Provide the [x, y] coordinate of the cell's center where the given text is located.  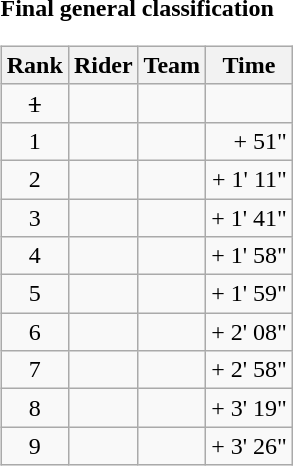
8 [34, 408]
4 [34, 256]
+ 1' 11" [250, 179]
7 [34, 370]
Time [250, 65]
+ 3' 19" [250, 408]
+ 3' 26" [250, 446]
5 [34, 294]
Team [172, 65]
2 [34, 179]
+ 1' 41" [250, 217]
+ 1' 59" [250, 294]
+ 2' 08" [250, 332]
9 [34, 446]
+ 1' 58" [250, 256]
+ 2' 58" [250, 370]
3 [34, 217]
Rider [103, 65]
+ 51" [250, 141]
Rank [34, 65]
6 [34, 332]
